Scan for the cell matching the given text and deliver its (X, Y) coordinate at center. 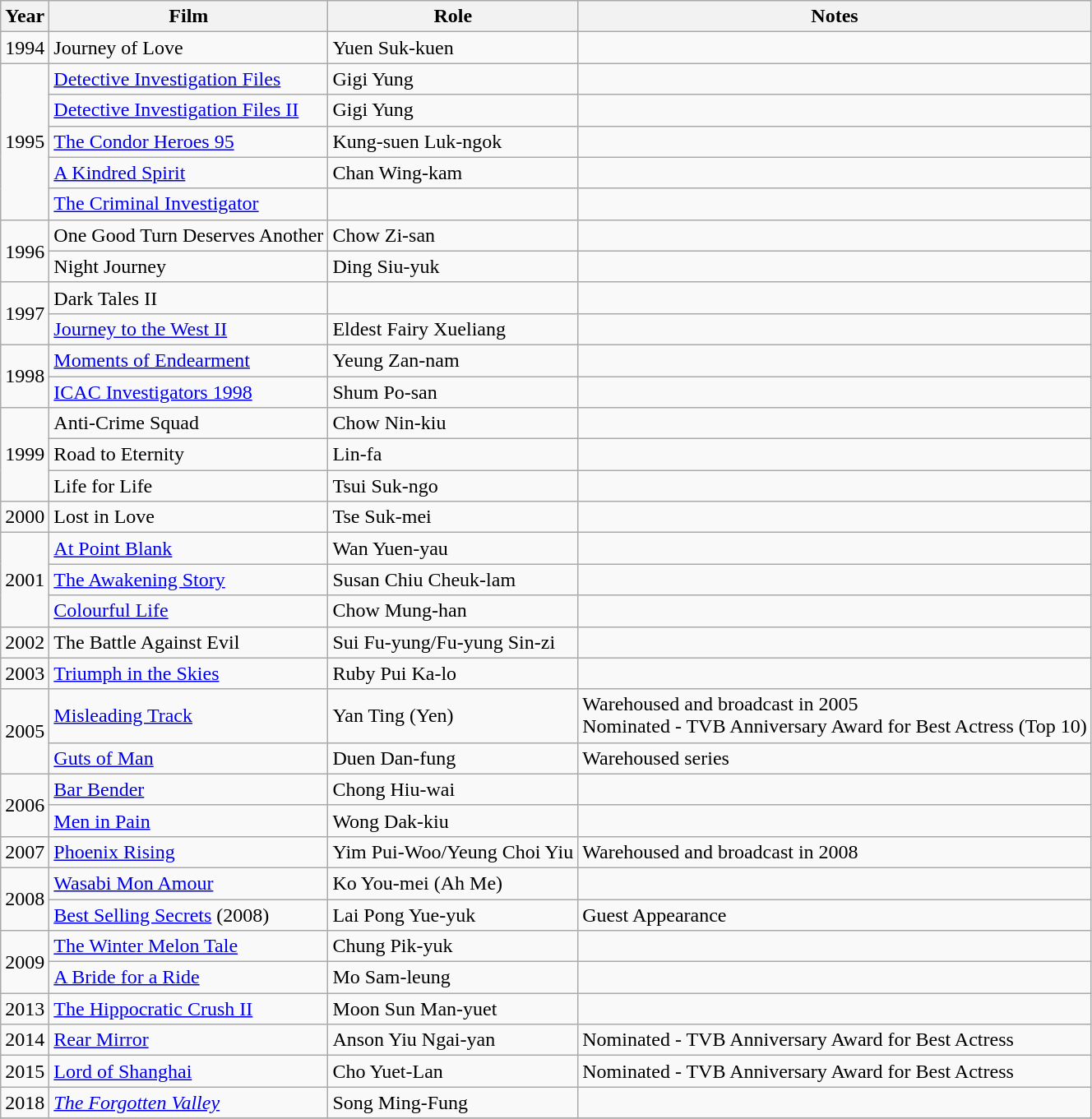
Detective Investigation Files (189, 79)
1994 (25, 48)
2008 (25, 899)
Moments of Endearment (189, 360)
Men in Pain (189, 821)
ICAC Investigators 1998 (189, 392)
Tsui Suk-ngo (453, 486)
Warehoused and broadcast in 2005Nominated - TVB Anniversary Award for Best Actress (Top 10) (835, 715)
Best Selling Secrets (2008) (189, 915)
Cho Yuet-Lan (453, 1071)
The Winter Melon Tale (189, 946)
2015 (25, 1071)
Role (453, 16)
Yuen Suk-kuen (453, 48)
Ko You-mei (Ah Me) (453, 883)
2014 (25, 1040)
Film (189, 16)
A Bride for a Ride (189, 978)
Triumph in the Skies (189, 673)
The Condor Heroes 95 (189, 141)
Chow Mung-han (453, 611)
The Awakening Story (189, 580)
Ding Siu-yuk (453, 266)
2006 (25, 805)
2007 (25, 852)
1996 (25, 251)
1998 (25, 376)
1997 (25, 313)
Yim Pui-Woo/Yeung Choi Yiu (453, 852)
Wasabi Mon Amour (189, 883)
Life for Life (189, 486)
Bar Bender (189, 789)
Warehoused series (835, 758)
2001 (25, 580)
2013 (25, 1009)
Lai Pong Yue-yuk (453, 915)
Kung-suen Luk-ngok (453, 141)
1999 (25, 455)
Susan Chiu Cheuk-lam (453, 580)
Chan Wing-kam (453, 173)
Journey of Love (189, 48)
The Hippocratic Crush II (189, 1009)
Road to Eternity (189, 455)
Shum Po-san (453, 392)
Song Ming-Fung (453, 1103)
Wong Dak-kiu (453, 821)
One Good Turn Deserves Another (189, 235)
Lost in Love (189, 517)
Anson Yiu Ngai-yan (453, 1040)
Yan Ting (Yen) (453, 715)
Phoenix Rising (189, 852)
Yeung Zan-nam (453, 360)
Wan Yuen-yau (453, 548)
Night Journey (189, 266)
2000 (25, 517)
A Kindred Spirit (189, 173)
Ruby Pui Ka-lo (453, 673)
2009 (25, 962)
Sui Fu-yung/Fu-yung Sin-zi (453, 642)
The Forgotten Valley (189, 1103)
Chong Hiu-wai (453, 789)
Moon Sun Man-yuet (453, 1009)
At Point Blank (189, 548)
Eldest Fairy Xueliang (453, 329)
Rear Mirror (189, 1040)
2003 (25, 673)
Dark Tales II (189, 298)
Misleading Track (189, 715)
The Criminal Investigator (189, 204)
2018 (25, 1103)
Chung Pik-yuk (453, 946)
Colourful Life (189, 611)
Duen Dan-fung (453, 758)
Year (25, 16)
Notes (835, 16)
Mo Sam-leung (453, 978)
Lord of Shanghai (189, 1071)
1995 (25, 141)
Tse Suk-mei (453, 517)
Anti-Crime Squad (189, 423)
Lin-fa (453, 455)
Guts of Man (189, 758)
The Battle Against Evil (189, 642)
2002 (25, 642)
Detective Investigation Files II (189, 110)
Warehoused and broadcast in 2008 (835, 852)
Chow Nin-kiu (453, 423)
Guest Appearance (835, 915)
Journey to the West II (189, 329)
2005 (25, 732)
Chow Zi-san (453, 235)
